Identify which cell holds the provided text, then report its (x, y) central coordinate. 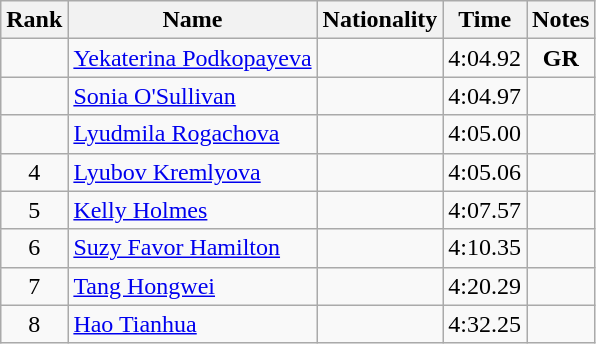
4:20.29 (485, 286)
Yekaterina Podkopayeva (192, 58)
Kelly Holmes (192, 210)
Lyudmila Rogachova (192, 134)
Notes (561, 20)
Rank (34, 20)
4:04.92 (485, 58)
4:32.25 (485, 324)
5 (34, 210)
4:10.35 (485, 248)
Nationality (380, 20)
4:05.00 (485, 134)
7 (34, 286)
8 (34, 324)
Suzy Favor Hamilton (192, 248)
Time (485, 20)
GR (561, 58)
Lyubov Kremlyova (192, 172)
4:04.97 (485, 96)
4:05.06 (485, 172)
6 (34, 248)
4:07.57 (485, 210)
Sonia O'Sullivan (192, 96)
4 (34, 172)
Name (192, 20)
Hao Tianhua (192, 324)
Tang Hongwei (192, 286)
